Return the (X, Y) coordinate for the center point of the cell that contains the specified text.  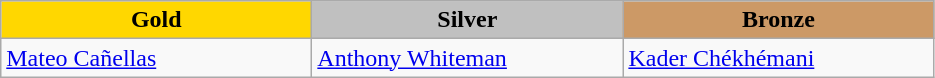
Silver (468, 20)
Gold (156, 20)
Kader Chékhémani (778, 58)
Anthony Whiteman (468, 58)
Mateo Cañellas (156, 58)
Bronze (778, 20)
